Extract the [x, y] coordinate from the center of the cell holding the provided text.  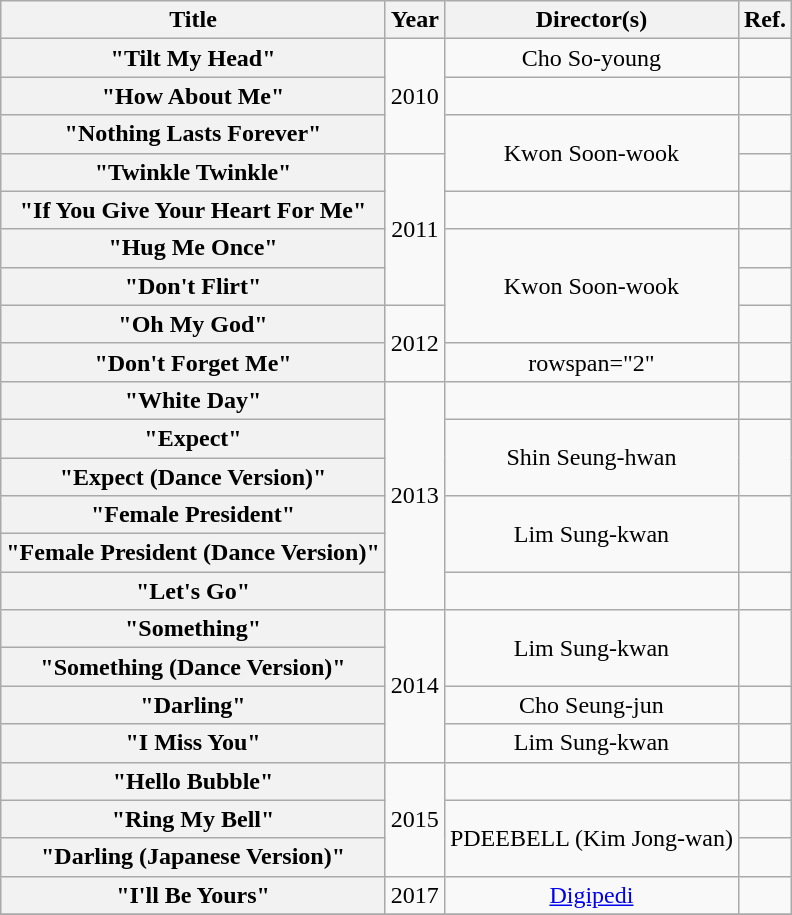
"Something (Dance Version)" [194, 667]
"I Miss You" [194, 743]
2011 [414, 229]
"If You Give Your Heart For Me" [194, 210]
"Oh My God" [194, 324]
Digipedi [591, 895]
"Expect" [194, 438]
"Darling (Japanese Version)" [194, 857]
"Darling" [194, 705]
2013 [414, 495]
2012 [414, 343]
Cho So-young [591, 58]
"How About Me" [194, 96]
"Hello Bubble" [194, 781]
"Female President (Dance Version)" [194, 553]
"Tilt My Head" [194, 58]
"Female President" [194, 515]
"Nothing Lasts Forever" [194, 134]
"Don't Forget Me" [194, 362]
2014 [414, 686]
2010 [414, 96]
2015 [414, 819]
Title [194, 20]
"Something" [194, 629]
"Twinkle Twinkle" [194, 172]
"Hug Me Once" [194, 248]
2017 [414, 895]
"Don't Flirt" [194, 286]
"Let's Go" [194, 591]
Year [414, 20]
PDEEBELL (Kim Jong-wan) [591, 838]
Shin Seung-hwan [591, 457]
"Ring My Bell" [194, 819]
rowspan="2" [591, 362]
"Expect (Dance Version)" [194, 477]
"White Day" [194, 400]
Ref. [764, 20]
Director(s) [591, 20]
Cho Seung-jun [591, 705]
"I'll Be Yours" [194, 895]
